Provide the [x, y] coordinate of the cell's center where the given text is located.  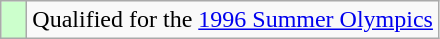
Qualified for the 1996 Summer Olympics [233, 20]
